Scan for the cell matching the given text and deliver its (x, y) coordinate at center. 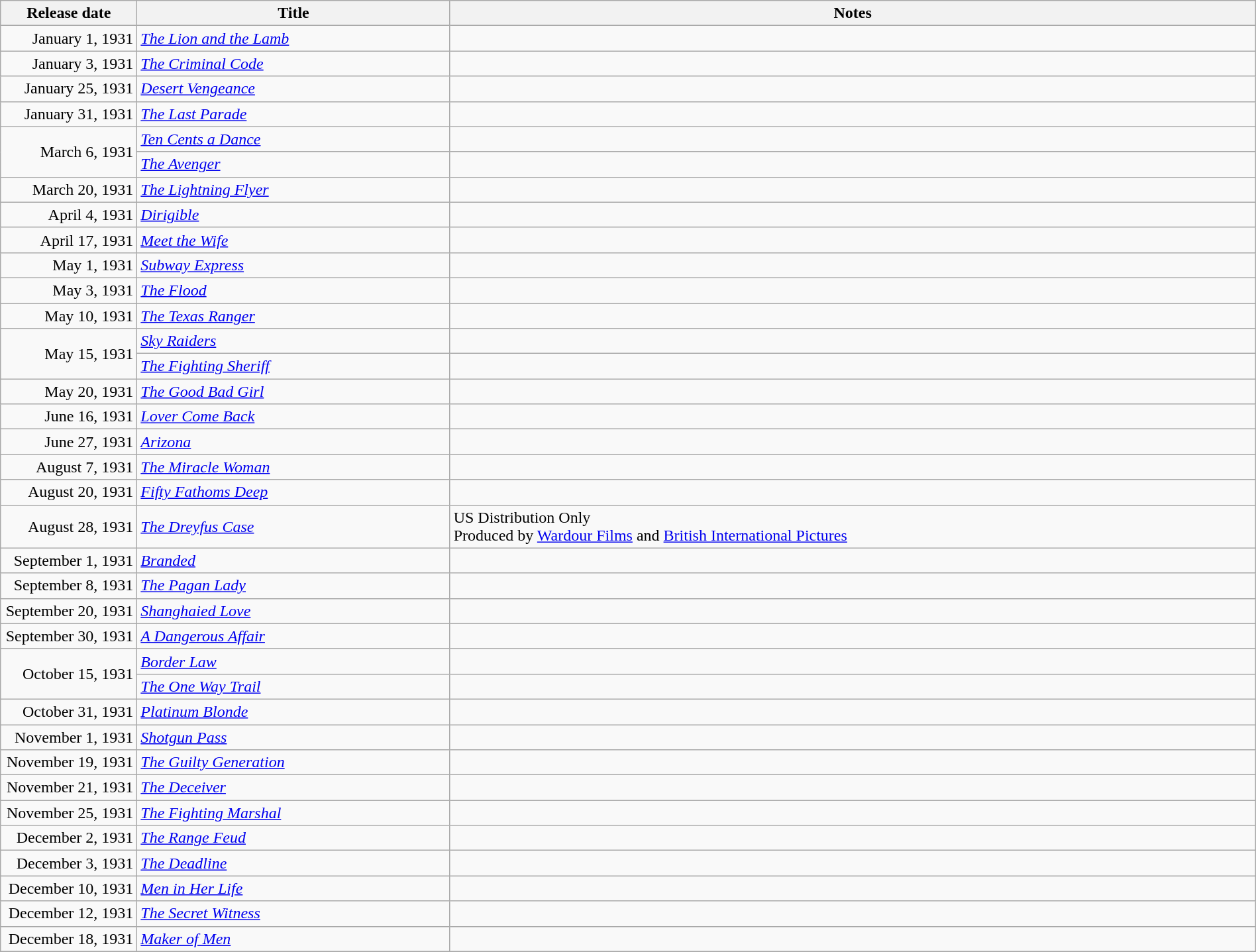
Fifty Fathoms Deep (293, 492)
Shotgun Pass (293, 737)
Dirigible (293, 215)
May 1, 1931 (69, 265)
December 18, 1931 (69, 939)
June 16, 1931 (69, 417)
The Guilty Generation (293, 763)
December 12, 1931 (69, 914)
The One Way Trail (293, 686)
The Secret Witness (293, 914)
The Miracle Woman (293, 467)
August 7, 1931 (69, 467)
The Lion and the Lamb (293, 38)
Maker of Men (293, 939)
September 30, 1931 (69, 636)
Arizona (293, 442)
The Pagan Lady (293, 586)
Desert Vengeance (293, 89)
The Avenger (293, 164)
September 8, 1931 (69, 586)
January 31, 1931 (69, 114)
March 6, 1931 (69, 152)
March 20, 1931 (69, 189)
US Distribution Only Produced by Wardour Films and British International Pictures (853, 526)
The Good Bad Girl (293, 392)
Meet the Wife (293, 240)
The Fighting Marshal (293, 813)
November 21, 1931 (69, 788)
January 1, 1931 (69, 38)
May 20, 1931 (69, 392)
April 4, 1931 (69, 215)
May 3, 1931 (69, 290)
The Deceiver (293, 788)
September 1, 1931 (69, 560)
Subway Express (293, 265)
October 15, 1931 (69, 674)
The Texas Ranger (293, 316)
January 3, 1931 (69, 64)
Release date (69, 13)
The Lightning Flyer (293, 189)
Title (293, 13)
Branded (293, 560)
The Flood (293, 290)
June 27, 1931 (69, 442)
May 15, 1931 (69, 354)
The Range Feud (293, 838)
August 28, 1931 (69, 526)
January 25, 1931 (69, 89)
The Deadline (293, 863)
April 17, 1931 (69, 240)
The Dreyfus Case (293, 526)
December 10, 1931 (69, 888)
May 10, 1931 (69, 316)
A Dangerous Affair (293, 636)
Notes (853, 13)
November 19, 1931 (69, 763)
Ten Cents a Dance (293, 139)
December 3, 1931 (69, 863)
The Fighting Sheriff (293, 366)
The Last Parade (293, 114)
Lover Come Back (293, 417)
December 2, 1931 (69, 838)
August 20, 1931 (69, 492)
November 25, 1931 (69, 813)
The Criminal Code (293, 64)
Sky Raiders (293, 341)
November 1, 1931 (69, 737)
Border Law (293, 661)
October 31, 1931 (69, 712)
Platinum Blonde (293, 712)
Men in Her Life (293, 888)
Shanghaied Love (293, 611)
September 20, 1931 (69, 611)
